Detect which cell encompasses the target text, then output its [x, y] center coordinate. 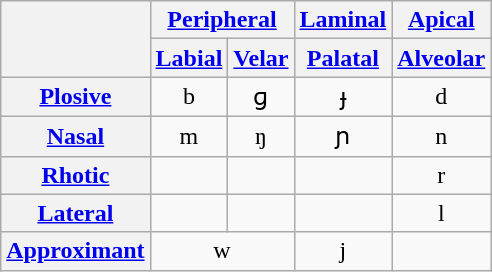
ɡ [261, 97]
Approximant [76, 251]
n [442, 136]
Plosive [76, 97]
Peripheral [222, 20]
b [189, 97]
ŋ [261, 136]
Rhotic [76, 175]
r [442, 175]
ɟ [343, 97]
Alveolar [442, 58]
j [343, 251]
Lateral [76, 213]
m [189, 136]
Velar [261, 58]
Apical [442, 20]
l [442, 213]
w [222, 251]
Palatal [343, 58]
d [442, 97]
Laminal [343, 20]
ɲ [343, 136]
Nasal [76, 136]
Labial [189, 58]
